Identify which cell holds the provided text, then report its (X, Y) central coordinate. 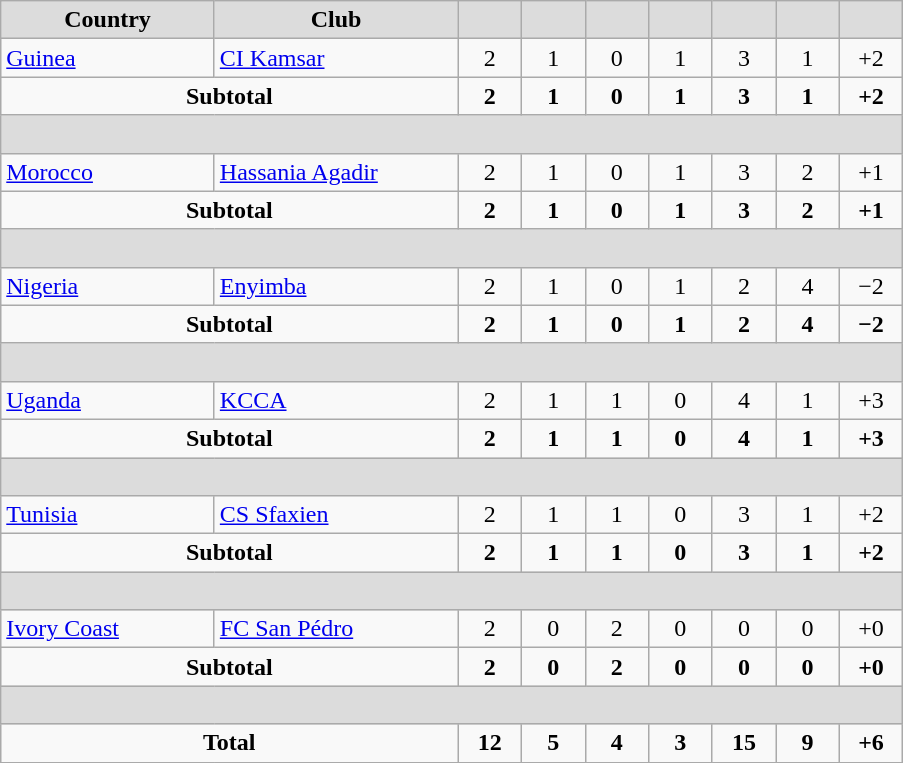
Ivory Coast (108, 629)
Guinea (108, 58)
Hassania Agadir (336, 172)
9 (808, 743)
Club (336, 20)
5 (553, 743)
KCCA (336, 400)
Tunisia (108, 515)
15 (744, 743)
+6 (871, 743)
CS Sfaxien (336, 515)
CI Kamsar (336, 58)
Morocco (108, 172)
Uganda (108, 400)
Total (230, 743)
Nigeria (108, 286)
12 (490, 743)
Country (108, 20)
FC San Pédro (336, 629)
Enyimba (336, 286)
